Identify which cell holds the provided text, then report its (X, Y) central coordinate. 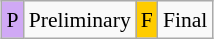
Final (186, 20)
Preliminary (80, 20)
F (147, 20)
P (13, 20)
